Pinpoint the cell where the given text exists, returning its (X, Y) midpoint coordinate. 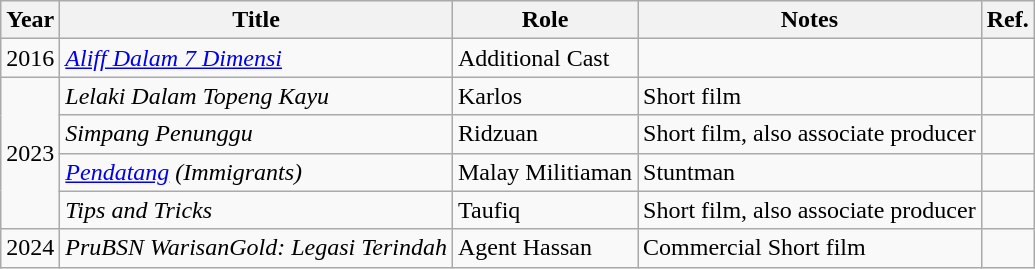
Malay Militiaman (544, 172)
Lelaki Dalam Topeng Kayu (256, 96)
Pendatang (Immigrants) (256, 172)
Commercial Short film (810, 248)
Ridzuan (544, 134)
Title (256, 20)
PruBSN WarisanGold: Legasi Terindah (256, 248)
Tips and Tricks (256, 210)
Simpang Penunggu (256, 134)
2016 (30, 58)
Stuntman (810, 172)
2023 (30, 153)
Notes (810, 20)
Karlos (544, 96)
Agent Hassan (544, 248)
Year (30, 20)
Additional Cast (544, 58)
Ref. (1008, 20)
Aliff Dalam 7 Dimensi (256, 58)
Short film (810, 96)
Taufiq (544, 210)
2024 (30, 248)
Role (544, 20)
